Determine the (X, Y) coordinate at the center of the cell enclosing the given text.  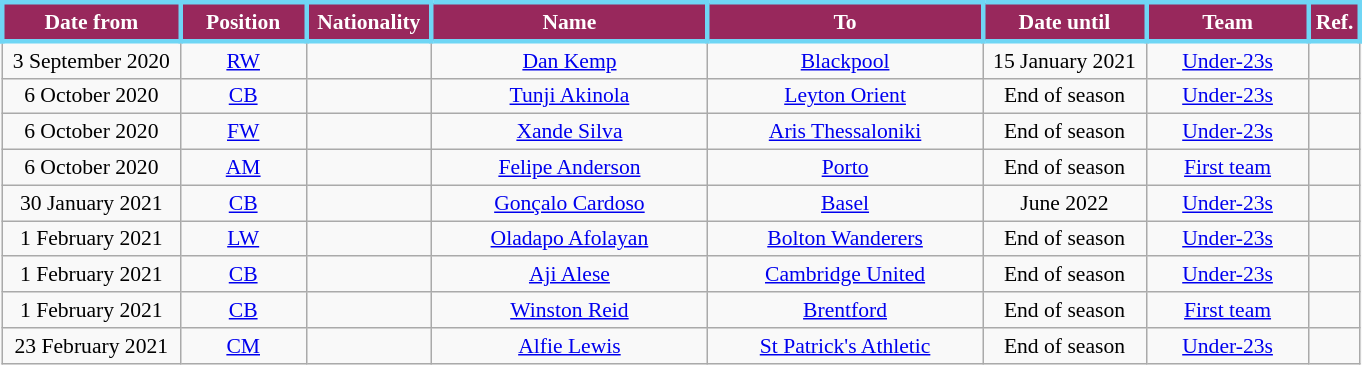
Aris Thessaloniki (845, 132)
Dan Kemp (570, 60)
Basel (845, 203)
15 January 2021 (1064, 60)
FW (243, 132)
Cambridge United (845, 275)
St Patrick's Athletic (845, 346)
Date from (91, 22)
To (845, 22)
Position (243, 22)
Alfie Lewis (570, 346)
June 2022 (1064, 203)
Aji Alese (570, 275)
Winston Reid (570, 310)
Date until (1064, 22)
Team (1228, 22)
Ref. (1334, 22)
AM (243, 168)
Oladapo Afolayan (570, 239)
Gonçalo Cardoso (570, 203)
Tunji Akinola (570, 96)
30 January 2021 (91, 203)
23 February 2021 (91, 346)
Xande Silva (570, 132)
LW (243, 239)
Blackpool (845, 60)
RW (243, 60)
Bolton Wanderers (845, 239)
Leyton Orient (845, 96)
3 September 2020 (91, 60)
Nationality (369, 22)
CM (243, 346)
Felipe Anderson (570, 168)
Name (570, 22)
Porto (845, 168)
Brentford (845, 310)
